From the cell containing the given text, extract its center point as [x, y] coordinate. 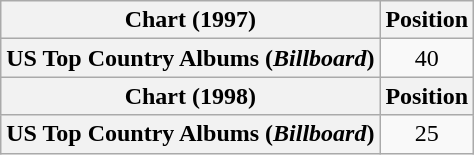
Chart (1997) [190, 20]
Chart (1998) [190, 96]
25 [427, 134]
40 [427, 58]
